Output the [x, y] coordinate of the center of the cell containing the given text.  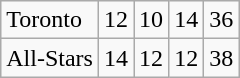
38 [222, 58]
10 [152, 20]
36 [222, 20]
All-Stars [50, 58]
Toronto [50, 20]
